Detect which cell encompasses the target text, then output its (X, Y) center coordinate. 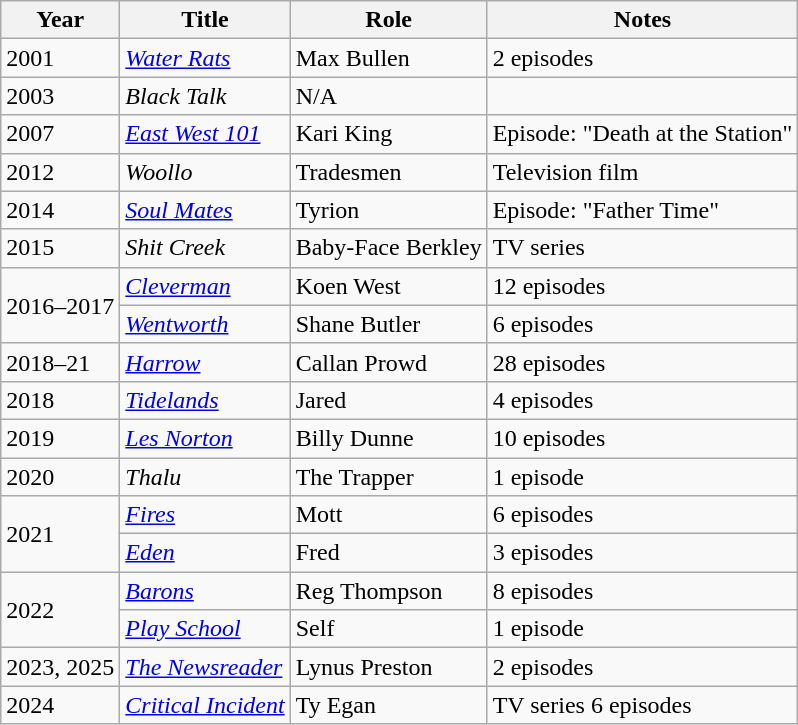
East West 101 (205, 134)
4 episodes (642, 400)
Harrow (205, 362)
Role (388, 20)
Self (388, 629)
Shit Creek (205, 248)
Jared (388, 400)
2022 (60, 610)
The Newsreader (205, 667)
Black Talk (205, 96)
Mott (388, 515)
Reg Thompson (388, 591)
Woollo (205, 172)
28 episodes (642, 362)
TV series (642, 248)
Billy Dunne (388, 438)
2001 (60, 58)
Wentworth (205, 324)
Callan Prowd (388, 362)
2018 (60, 400)
2014 (60, 210)
Episode: "Death at the Station" (642, 134)
2015 (60, 248)
Tradesmen (388, 172)
Koen West (388, 286)
2021 (60, 534)
Soul Mates (205, 210)
Fred (388, 553)
Cleverman (205, 286)
The Trapper (388, 477)
Les Norton (205, 438)
Year (60, 20)
Ty Egan (388, 705)
12 episodes (642, 286)
Television film (642, 172)
Title (205, 20)
Play School (205, 629)
Shane Butler (388, 324)
2012 (60, 172)
Barons (205, 591)
Max Bullen (388, 58)
2007 (60, 134)
10 episodes (642, 438)
8 episodes (642, 591)
2018–21 (60, 362)
Critical Incident (205, 705)
2020 (60, 477)
2023, 2025 (60, 667)
3 episodes (642, 553)
Water Rats (205, 58)
Kari King (388, 134)
2019 (60, 438)
Thalu (205, 477)
Tidelands (205, 400)
2024 (60, 705)
Episode: "Father Time" (642, 210)
Baby-Face Berkley (388, 248)
N/A (388, 96)
Tyrion (388, 210)
2016–2017 (60, 305)
TV series 6 episodes (642, 705)
Lynus Preston (388, 667)
Eden (205, 553)
2003 (60, 96)
Fires (205, 515)
Notes (642, 20)
